Scan for the cell matching the given text and deliver its (x, y) coordinate at center. 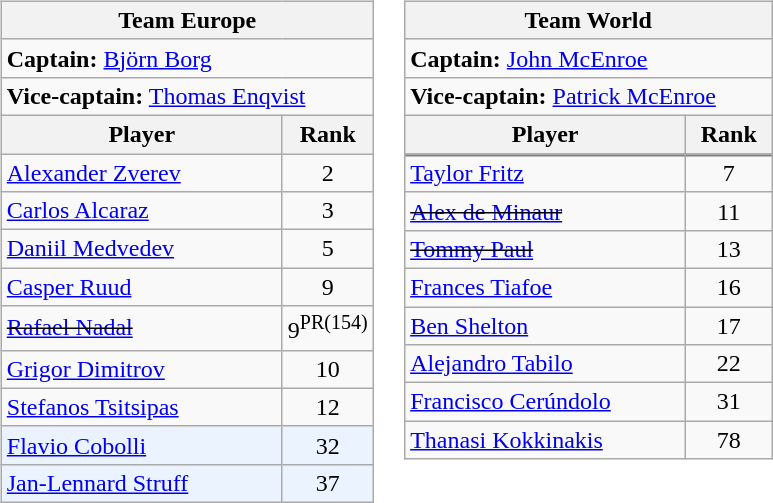
16 (729, 287)
32 (328, 445)
13 (729, 249)
Carlos Alcaraz (142, 211)
Captain: John McEnroe (588, 58)
Grigor Dimitrov (142, 369)
Ben Shelton (546, 325)
Captain: Björn Borg (187, 58)
Rafael Nadal (142, 328)
37 (328, 483)
2 (328, 173)
Daniil Medvedev (142, 249)
Alex de Minaur (546, 211)
9 (328, 287)
12 (328, 407)
7 (729, 173)
Francisco Cerúndolo (546, 402)
3 (328, 211)
Jan-Lennard Struff (142, 483)
Alejandro Tabilo (546, 364)
22 (729, 364)
Flavio Cobolli (142, 445)
Team World (588, 20)
9PR(154) (328, 328)
Taylor Fritz (546, 173)
Tommy Paul (546, 249)
17 (729, 325)
Frances Tiafoe (546, 287)
31 (729, 402)
5 (328, 249)
10 (328, 369)
Alexander Zverev (142, 173)
11 (729, 211)
Vice-captain: Patrick McEnroe (588, 96)
Vice-captain: Thomas Enqvist (187, 96)
Thanasi Kokkinakis (546, 440)
Team Europe (187, 20)
Stefanos Tsitsipas (142, 407)
78 (729, 440)
Casper Ruud (142, 287)
